Find where the given text appears and provide that cell's center as [X, Y] coordinate. 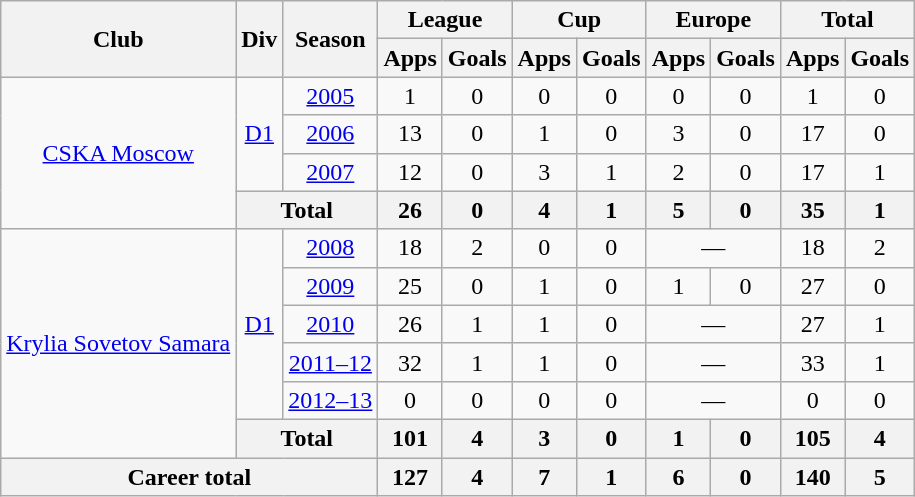
32 [410, 362]
127 [410, 477]
25 [410, 286]
Europe [713, 20]
2009 [330, 286]
33 [812, 362]
6 [678, 477]
Club [118, 39]
Krylia Sovetov Samara [118, 343]
League [445, 20]
Div [260, 39]
35 [812, 210]
2010 [330, 324]
2005 [330, 96]
105 [812, 438]
2007 [330, 172]
140 [812, 477]
2012–13 [330, 400]
Season [330, 39]
2008 [330, 248]
CSKA Moscow [118, 153]
2011–12 [330, 362]
7 [544, 477]
13 [410, 134]
12 [410, 172]
Career total [190, 477]
2006 [330, 134]
Cup [579, 20]
101 [410, 438]
